Capture the cell that displays the provided text and extract its (X, Y) central coordinate. 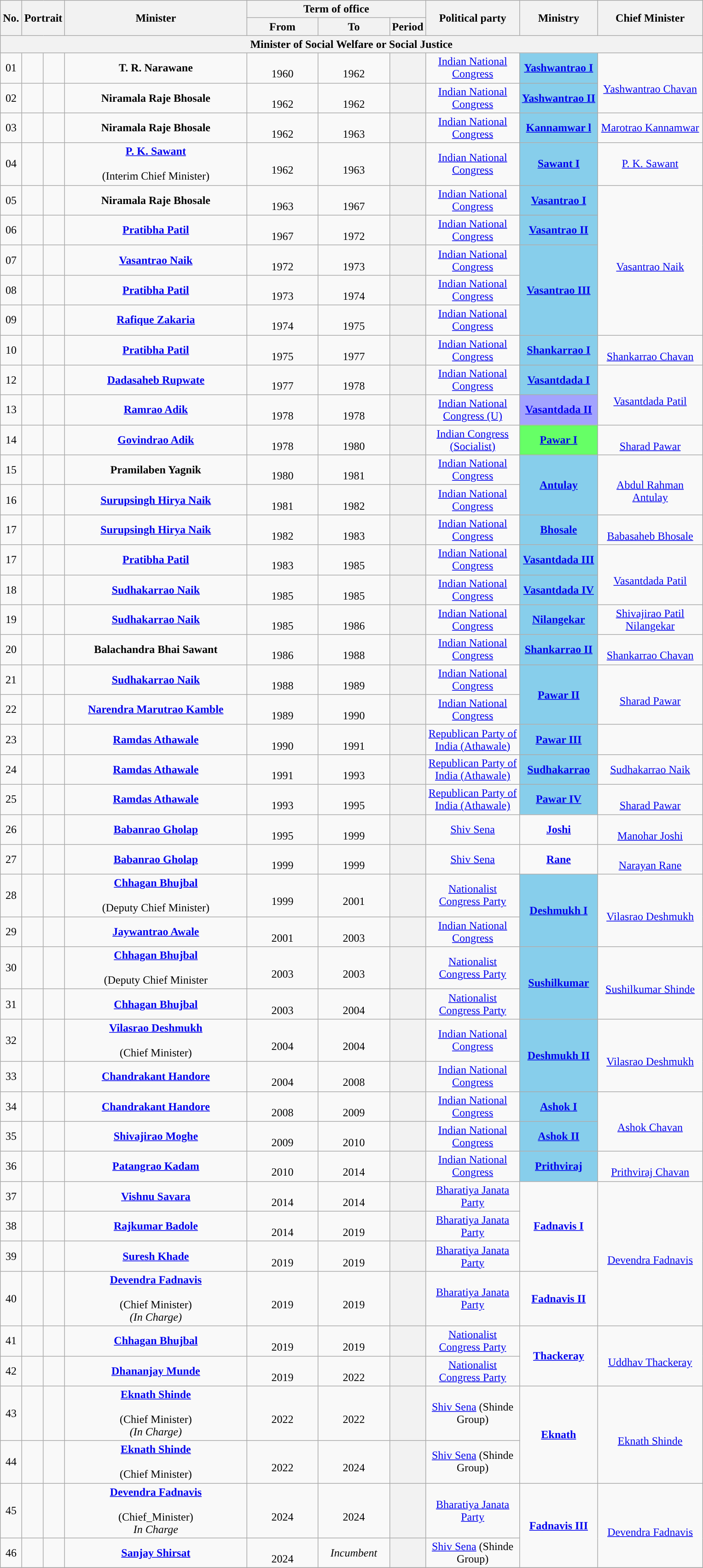
Chief Minister (650, 18)
Eknath Shinde (Chief Minister) (In Charge) (156, 1414)
Manohar Joshi (650, 829)
13 (11, 410)
Vilasrao Deshmukh (Chief Minister) (156, 1040)
Pawar III (558, 740)
09 (11, 320)
Incumbent (354, 1553)
31 (11, 1004)
Eknath (558, 1435)
Sanjay Shirsat (156, 1553)
Prithviraj (558, 1166)
Suresh Khade (156, 1256)
30 (11, 968)
Fadnavis II (558, 1299)
Yashwantrao I (558, 68)
45 (11, 1510)
Shivajirao Patil Nilangekar (650, 620)
Bhosale (558, 530)
42 (11, 1370)
Indian Congress (Socialist) (472, 440)
35 (11, 1137)
40 (11, 1299)
Ashok Chavan (650, 1121)
Chhagan Bhujbal (Deputy Chief Minister (156, 968)
Minister of Social Welfare or Social Justice (352, 44)
27 (11, 859)
41 (11, 1341)
Patangrao Kadam (156, 1166)
23 (11, 740)
37 (11, 1196)
Dhananjay Munde (156, 1370)
Sawant I (558, 164)
Fadnavis I (558, 1226)
Vasantdada III (558, 560)
Yashwantrao II (558, 98)
Antulay (558, 485)
Political party (472, 18)
Ashok I (558, 1106)
Eknath Shinde (Chief Minister) (156, 1462)
Ministry (558, 18)
Rane (558, 859)
Shankarrao I (558, 350)
Vishnu Savara (156, 1196)
16 (11, 500)
Prithviraj Chavan (650, 1166)
Yashwantrao Chavan (650, 83)
Pramilaben Yagnik (156, 470)
14 (11, 440)
Pawar IV (558, 799)
Shankarrao II (558, 649)
Vasantrao III (558, 290)
Thackeray (558, 1356)
Jaywantrao Awale (156, 932)
Govindrao Adik (156, 440)
38 (11, 1226)
22 (11, 709)
Nilangekar (558, 620)
07 (11, 260)
28 (11, 896)
To (354, 27)
P. K. Sawant (Interim Chief Minister) (156, 164)
Joshi (558, 829)
26 (11, 829)
Uddhav Thackeray (650, 1356)
Narendra Marutrao Kamble (156, 709)
46 (11, 1553)
Vasantrao I (558, 200)
18 (11, 589)
33 (11, 1077)
12 (11, 380)
1960 (283, 68)
24 (11, 769)
29 (11, 932)
19 (11, 620)
Deshmukh I (558, 911)
Sudhakarrao (558, 769)
08 (11, 290)
Devendra Fadnavis (Chief Minister) (In Charge) (156, 1299)
Sushilkumar Shinde (650, 983)
03 (11, 128)
From (283, 27)
32 (11, 1040)
Sushilkumar (558, 983)
15 (11, 470)
39 (11, 1256)
Kannamwar l (558, 128)
Eknath Shinde (650, 1435)
T. R. Narawane (156, 68)
Vasantrao II (558, 230)
44 (11, 1462)
Period (408, 27)
No. (11, 18)
25 (11, 799)
36 (11, 1166)
02 (11, 98)
Portrait (43, 18)
Babasaheb Bhosale (650, 530)
06 (11, 230)
05 (11, 200)
Indian National Congress (U) (472, 410)
20 (11, 649)
Rajkumar Badole (156, 1226)
P. K. Sawant (650, 164)
Fadnavis III (558, 1526)
Narayan Rane (650, 859)
21 (11, 680)
34 (11, 1106)
Ashok II (558, 1137)
Pawar II (558, 694)
Dadasaheb Rupwate (156, 380)
43 (11, 1414)
Rafique Zakaria (156, 320)
Deshmukh II (558, 1055)
10 (11, 350)
Abdul Rahman Antulay (650, 485)
Chhagan Bhujbal (Deputy Chief Minister) (156, 896)
Shivajirao Moghe (156, 1137)
Term of office (336, 9)
Minister (156, 18)
Vasantdada II (558, 410)
Balachandra Bhai Sawant (156, 649)
04 (11, 164)
Vasantdada IV (558, 589)
Devendra Fadnavis (Chief_Minister) In Charge (156, 1510)
Vasantdada I (558, 380)
01 (11, 68)
Marotrao Kannamwar (650, 128)
Pawar I (558, 440)
Ramrao Adik (156, 410)
